Detect which cell encompasses the target text, then output its [X, Y] center coordinate. 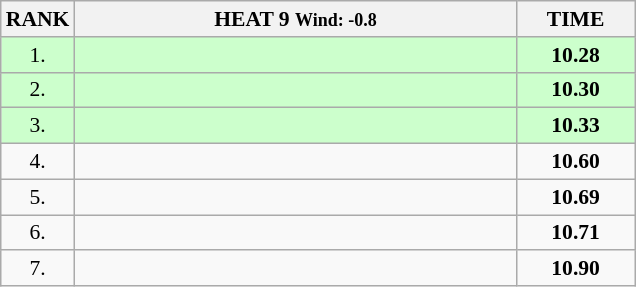
3. [38, 126]
1. [38, 55]
TIME [576, 19]
5. [38, 197]
10.28 [576, 55]
6. [38, 233]
10.33 [576, 126]
HEAT 9 Wind: -0.8 [295, 19]
10.69 [576, 197]
4. [38, 162]
10.90 [576, 269]
7. [38, 269]
2. [38, 90]
RANK [38, 19]
10.71 [576, 233]
10.30 [576, 90]
10.60 [576, 162]
